From the cell containing the given text, extract its center point as [x, y] coordinate. 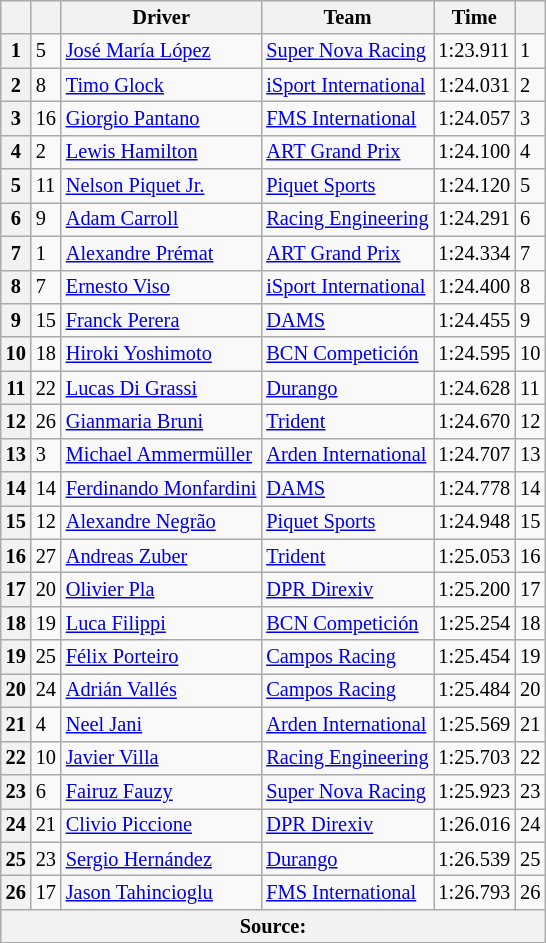
Ferdinando Monfardini [162, 489]
Team [347, 17]
1:25.703 [475, 758]
Andreas Zuber [162, 556]
1:25.484 [475, 690]
1:24.628 [475, 388]
1:24.455 [475, 320]
1:24.120 [475, 186]
Ernesto Viso [162, 287]
1:24.400 [475, 287]
Fairuz Fauzy [162, 791]
Javier Villa [162, 758]
Gianmaria Bruni [162, 421]
1:26.016 [475, 825]
Olivier Pla [162, 589]
Hiroki Yoshimoto [162, 354]
Luca Filippi [162, 623]
Time [475, 17]
1:25.923 [475, 791]
Jason Tahincioglu [162, 892]
Lewis Hamilton [162, 152]
Source: [273, 926]
1:26.539 [475, 859]
1:25.454 [475, 657]
1:24.100 [475, 152]
1:24.670 [475, 421]
Neel Jani [162, 724]
1:24.778 [475, 489]
1:23.911 [475, 51]
1:25.569 [475, 724]
1:25.053 [475, 556]
1:25.200 [475, 589]
Adam Carroll [162, 219]
Nelson Piquet Jr. [162, 186]
Clivio Piccione [162, 825]
Alexandre Prémat [162, 253]
Sergio Hernández [162, 859]
27 [46, 556]
Franck Perera [162, 320]
1:24.334 [475, 253]
Michael Ammermüller [162, 455]
1:24.291 [475, 219]
1:24.707 [475, 455]
Timo Glock [162, 85]
1:24.948 [475, 522]
Lucas Di Grassi [162, 388]
1:24.595 [475, 354]
Adrián Vallés [162, 690]
Félix Porteiro [162, 657]
1:24.057 [475, 118]
1:26.793 [475, 892]
Alexandre Negrão [162, 522]
Giorgio Pantano [162, 118]
Driver [162, 17]
José María López [162, 51]
1:24.031 [475, 85]
1:25.254 [475, 623]
